Detect which cell encompasses the target text, then output its (X, Y) center coordinate. 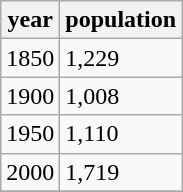
1,719 (121, 172)
2000 (30, 172)
1950 (30, 134)
1900 (30, 96)
population (121, 20)
1850 (30, 58)
year (30, 20)
1,008 (121, 96)
1,229 (121, 58)
1,110 (121, 134)
